Scan for the cell matching the given text and deliver its (x, y) coordinate at center. 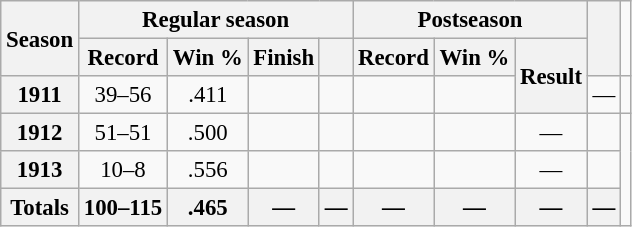
.465 (208, 208)
39–56 (122, 95)
Totals (40, 208)
.556 (208, 170)
Regular season (215, 20)
51–51 (122, 133)
.411 (208, 95)
100–115 (122, 208)
1912 (40, 133)
Postseason (470, 20)
Finish (284, 58)
10–8 (122, 170)
1911 (40, 95)
1913 (40, 170)
.500 (208, 133)
Season (40, 38)
Result (552, 76)
